Determine the [x, y] coordinate at the center of the cell enclosing the given text.  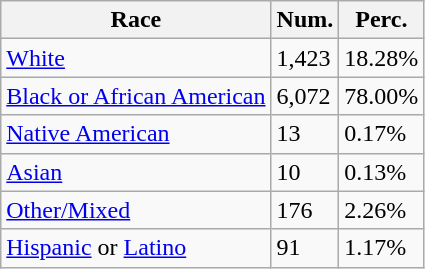
Perc. [382, 20]
91 [305, 248]
Asian [136, 172]
176 [305, 210]
1.17% [382, 248]
13 [305, 134]
Num. [305, 20]
0.17% [382, 134]
78.00% [382, 96]
Native American [136, 134]
18.28% [382, 58]
Black or African American [136, 96]
6,072 [305, 96]
10 [305, 172]
Race [136, 20]
1,423 [305, 58]
0.13% [382, 172]
White [136, 58]
2.26% [382, 210]
Hispanic or Latino [136, 248]
Other/Mixed [136, 210]
